Output the [X, Y] coordinate of the center of the cell containing the given text.  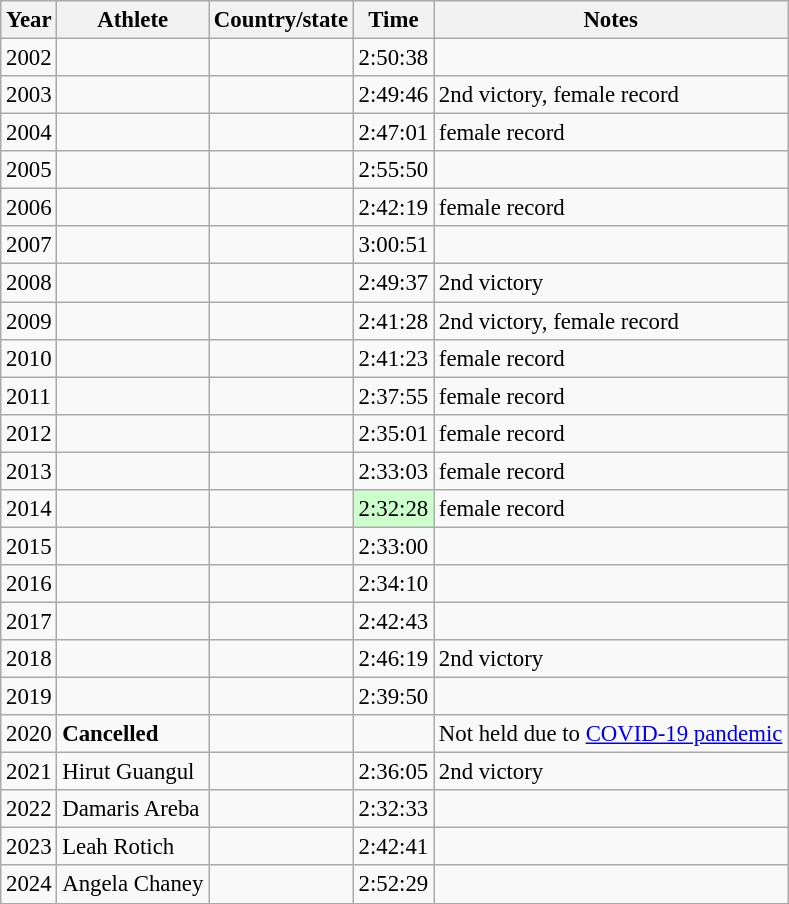
2:50:38 [393, 58]
Leah Rotich [133, 847]
2:32:28 [393, 509]
2:52:29 [393, 885]
2009 [29, 321]
2:55:50 [393, 170]
2018 [29, 659]
2:42:43 [393, 621]
2011 [29, 396]
2021 [29, 772]
2:49:37 [393, 283]
3:00:51 [393, 245]
2:41:23 [393, 358]
2:36:05 [393, 772]
2023 [29, 847]
Cancelled [133, 734]
2:39:50 [393, 697]
2007 [29, 245]
2022 [29, 809]
2020 [29, 734]
2:37:55 [393, 396]
Not held due to COVID-19 pandemic [611, 734]
2024 [29, 885]
Time [393, 20]
2:42:41 [393, 847]
Athlete [133, 20]
2006 [29, 208]
2008 [29, 283]
2:33:03 [393, 471]
2002 [29, 58]
2005 [29, 170]
Angela Chaney [133, 885]
Notes [611, 20]
2:41:28 [393, 321]
2017 [29, 621]
2012 [29, 433]
2013 [29, 471]
2:42:19 [393, 208]
2:49:46 [393, 95]
2019 [29, 697]
2:35:01 [393, 433]
2016 [29, 584]
2:34:10 [393, 584]
Country/state [282, 20]
2014 [29, 509]
2:47:01 [393, 133]
2010 [29, 358]
Year [29, 20]
2003 [29, 95]
2:32:33 [393, 809]
2:33:00 [393, 546]
2004 [29, 133]
Damaris Areba [133, 809]
Hirut Guangul [133, 772]
2015 [29, 546]
2:46:19 [393, 659]
